Locate the cell with the specified text and output its (X, Y) center coordinate. 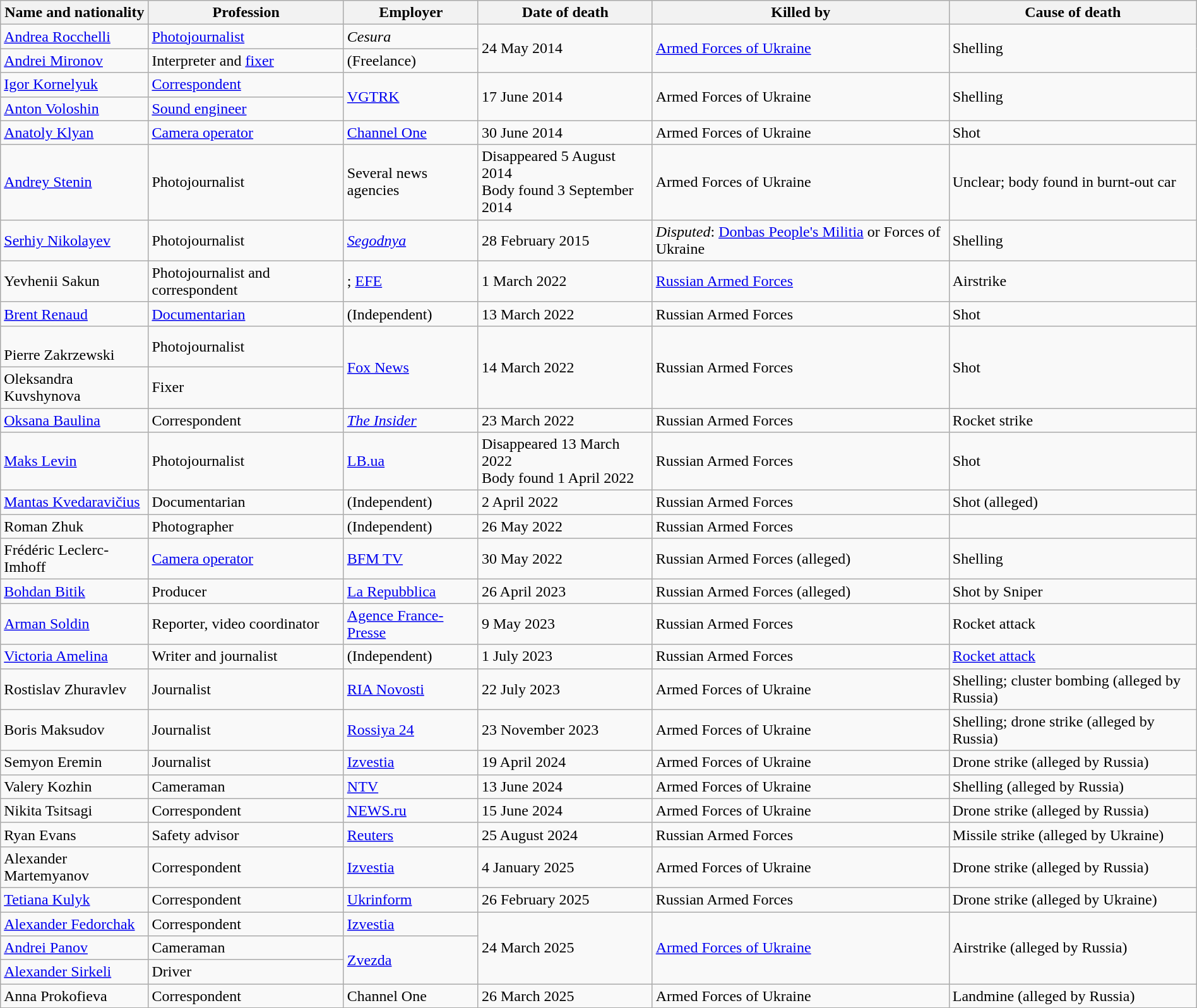
Shelling; cluster bombing (alleged by Russia) (1073, 689)
Photographer (246, 526)
24 May 2014 (565, 49)
NEWS.ru (410, 810)
Airstrike (alleged by Russia) (1073, 947)
Reporter, video coordinator (246, 624)
Driver (246, 972)
Name and nationality (74, 13)
19 April 2024 (565, 762)
Unclear; body found in burnt-out car (1073, 182)
26 February 2025 (565, 899)
Oksana Baulina (74, 420)
Producer (246, 591)
13 June 2024 (565, 786)
Several news agencies (410, 182)
24 March 2025 (565, 947)
13 March 2022 (565, 314)
22 July 2023 (565, 689)
23 November 2023 (565, 730)
Cesura (410, 37)
Maks Levin (74, 461)
14 March 2022 (565, 367)
Landmine (alleged by Russia) (1073, 996)
1 July 2023 (565, 656)
2 April 2022 (565, 502)
Fox News (410, 367)
Shot (alleged) (1073, 502)
25 August 2024 (565, 834)
Anna Prokofieva (74, 996)
23 March 2022 (565, 420)
Alexander Fedorchak (74, 923)
26 May 2022 (565, 526)
Fixer (246, 388)
Airstrike (1073, 282)
La Repubblica (410, 591)
Photojournalist and correspondent (246, 282)
Andrei Panov (74, 948)
LB.ua (410, 461)
Employer (410, 13)
Disappeared 5 August 2014Body found 3 September 2014 (565, 182)
Writer and journalist (246, 656)
Bohdan Bitik (74, 591)
Ryan Evans (74, 834)
Rocket strike (1073, 420)
4 January 2025 (565, 867)
Disputed: Donbas People's Militia or Forces of Ukraine (801, 240)
Killed by (801, 13)
9 May 2023 (565, 624)
Zvezda (410, 960)
30 May 2022 (565, 559)
Date of death (565, 13)
Brent Renaud (74, 314)
Sound engineer (246, 109)
Andrea Rocchelli (74, 37)
Yevhenii Sakun (74, 282)
Drone strike (alleged by Ukraine) (1073, 899)
Roman Zhuk (74, 526)
Cause of death (1073, 13)
Boris Maksudov (74, 730)
Rostislav Zhuravlev (74, 689)
1 March 2022 (565, 282)
The Insider (410, 420)
15 June 2024 (565, 810)
Agence France-Presse (410, 624)
Mantas Kvedaravičius (74, 502)
Semyon Eremin (74, 762)
Andrei Mironov (74, 61)
VGTRK (410, 97)
Tetiana Kulyk (74, 899)
Shelling (alleged by Russia) (1073, 786)
Serhiy Nikolayev (74, 240)
NTV (410, 786)
Oleksandra Kuvshynova (74, 388)
Anatoly Klyan (74, 133)
Nikita Tsitsagi (74, 810)
28 February 2015 (565, 240)
Missile strike (alleged by Ukraine) (1073, 834)
Safety advisor (246, 834)
Shot by Sniper (1073, 591)
; EFE (410, 282)
Frédéric Leclerc-Imhoff (74, 559)
Shelling; drone strike (alleged by Russia) (1073, 730)
Rossiya 24 (410, 730)
Segodnya (410, 240)
Profession (246, 13)
Disappeared 13 March 2022Body found 1 April 2022 (565, 461)
Interpreter and fixer (246, 61)
Andrey Stenin (74, 182)
BFM TV (410, 559)
Pierre Zakrzewski (74, 346)
30 June 2014 (565, 133)
RIA Novosti (410, 689)
Anton Voloshin (74, 109)
Victoria Amelina (74, 656)
26 April 2023 (565, 591)
Igor Kornelyuk (74, 85)
17 June 2014 (565, 97)
Arman Soldin (74, 624)
Reuters (410, 834)
Valery Kozhin (74, 786)
(Freelance) (410, 61)
Ukrinform (410, 899)
26 March 2025 (565, 996)
Alexander Sirkeli (74, 972)
Alexander Martemyanov (74, 867)
